Locate the cell with the specified text and output its [x, y] center coordinate. 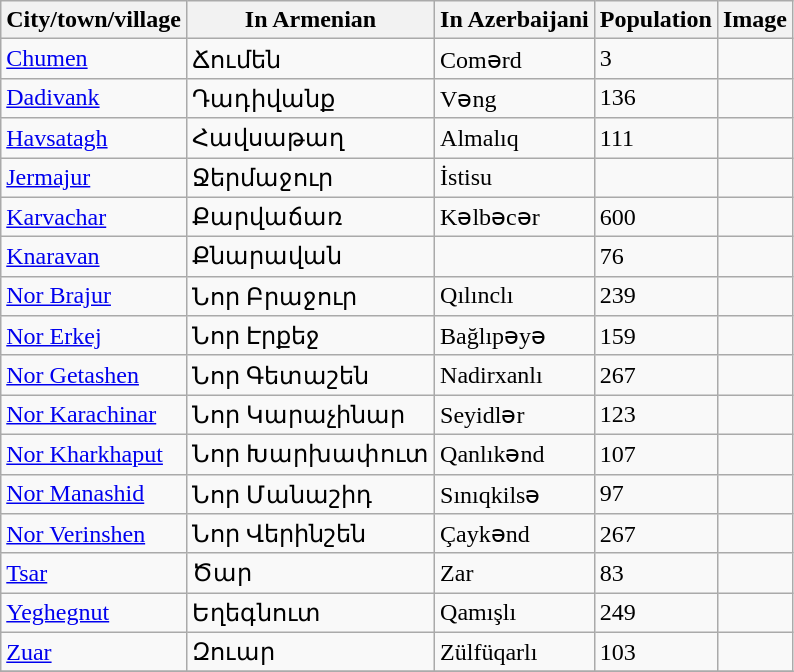
Çaykənd [515, 534]
Զուար [310, 652]
76 [656, 257]
111 [656, 138]
Yeghegnut [94, 613]
Qanlıkənd [515, 454]
Նոր Բրաջուր [310, 296]
Tsar [94, 573]
103 [656, 652]
Qılınclı [515, 296]
Նոր Վերինշեն [310, 534]
123 [656, 415]
Nor Verinshen [94, 534]
Qamışlı [515, 613]
Nor Erkej [94, 336]
Image [754, 20]
Դադիվանք [310, 98]
Ծար [310, 573]
Chumen [94, 59]
159 [656, 336]
Dadivank [94, 98]
Sınıqkilsə [515, 494]
Zuar [94, 652]
Zar [515, 573]
Նոր Խարխափուտ [310, 454]
Nor Getashen [94, 375]
Nor Brajur [94, 296]
Նոր Մանաշիդ [310, 494]
Քարվաճառ [310, 217]
Knaravan [94, 257]
136 [656, 98]
Նոր Կարաչինար [310, 415]
Nadirxanlı [515, 375]
Nor Manashid [94, 494]
83 [656, 573]
Հավսաթաղ [310, 138]
Նոր Գետաշեն [310, 375]
Seyidlər [515, 415]
Comərd [515, 59]
249 [656, 613]
Քնարավան [310, 257]
239 [656, 296]
Karvachar [94, 217]
97 [656, 494]
Havsatagh [94, 138]
İstisu [515, 178]
Population [656, 20]
Եղեգնուտ [310, 613]
Bağlıpəyə [515, 336]
Nor Karachinar [94, 415]
3 [656, 59]
City/town/village [94, 20]
600 [656, 217]
Nor Kharkhaput [94, 454]
Ջերմաջուր [310, 178]
Vəng [515, 98]
Ճումեն [310, 59]
107 [656, 454]
In Armenian [310, 20]
Zülfüqarlı [515, 652]
Jermajur [94, 178]
Kəlbəcər [515, 217]
Almalıq [515, 138]
Նոր Էրքեջ [310, 336]
In Azerbaijani [515, 20]
